Determine the (X, Y) coordinate at the center of the cell enclosing the given text.  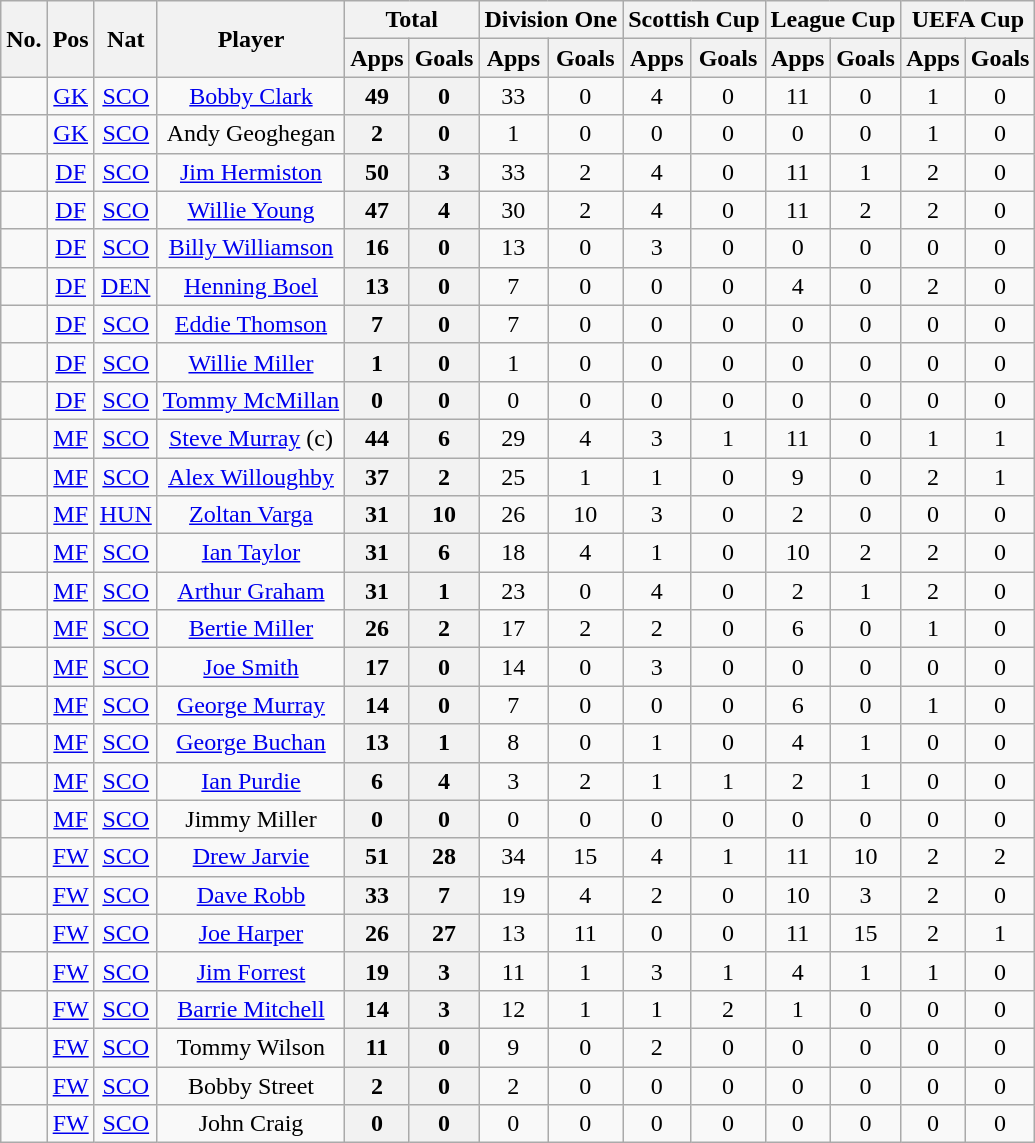
Zoltan Varga (250, 515)
25 (514, 477)
UEFA Cup (968, 20)
Drew Jarvie (250, 857)
Barrie Mitchell (250, 1009)
Willie Miller (250, 362)
Jimmy Miller (250, 819)
37 (377, 477)
Andy Geoghegan (250, 134)
Bobby Clark (250, 96)
Joe Harper (250, 933)
John Craig (250, 1124)
Willie Young (250, 210)
51 (377, 857)
34 (514, 857)
DEN (126, 286)
18 (514, 553)
47 (377, 210)
HUN (126, 515)
Eddie Thomson (250, 324)
Billy Williamson (250, 248)
Arthur Graham (250, 591)
George Buchan (250, 743)
Bertie Miller (250, 629)
Ian Taylor (250, 553)
League Cup (833, 20)
27 (444, 933)
Alex Willoughby (250, 477)
Steve Murray (c) (250, 438)
Dave Robb (250, 895)
No. (24, 39)
23 (514, 591)
44 (377, 438)
Henning Boel (250, 286)
Jim Forrest (250, 971)
50 (377, 172)
Ian Purdie (250, 781)
Bobby Street (250, 1085)
Tommy Wilson (250, 1047)
29 (514, 438)
Jim Hermiston (250, 172)
Joe Smith (250, 667)
28 (444, 857)
Pos (70, 39)
Nat (126, 39)
George Murray (250, 705)
49 (377, 96)
30 (514, 210)
Scottish Cup (694, 20)
Division One (551, 20)
Player (250, 39)
16 (377, 248)
12 (514, 1009)
Tommy McMillan (250, 400)
Total (412, 20)
8 (514, 743)
